Output the [X, Y] coordinate of the center of the cell containing the given text.  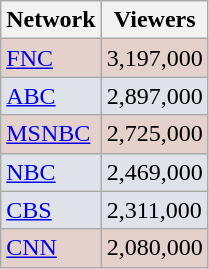
CNN [51, 248]
FNC [51, 58]
3,197,000 [154, 58]
2,897,000 [154, 96]
CBS [51, 210]
2,469,000 [154, 172]
2,725,000 [154, 134]
MSNBC [51, 134]
Network [51, 20]
ABC [51, 96]
NBC [51, 172]
2,080,000 [154, 248]
2,311,000 [154, 210]
Viewers [154, 20]
